Provide the (x, y) coordinate of the cell's center where the given text is located.  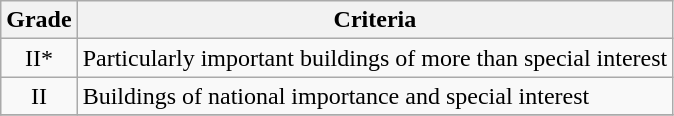
Particularly important buildings of more than special interest (375, 58)
Buildings of national importance and special interest (375, 96)
Grade (39, 20)
Criteria (375, 20)
II (39, 96)
II* (39, 58)
